Extract the (x, y) coordinate from the center of the cell holding the provided text.  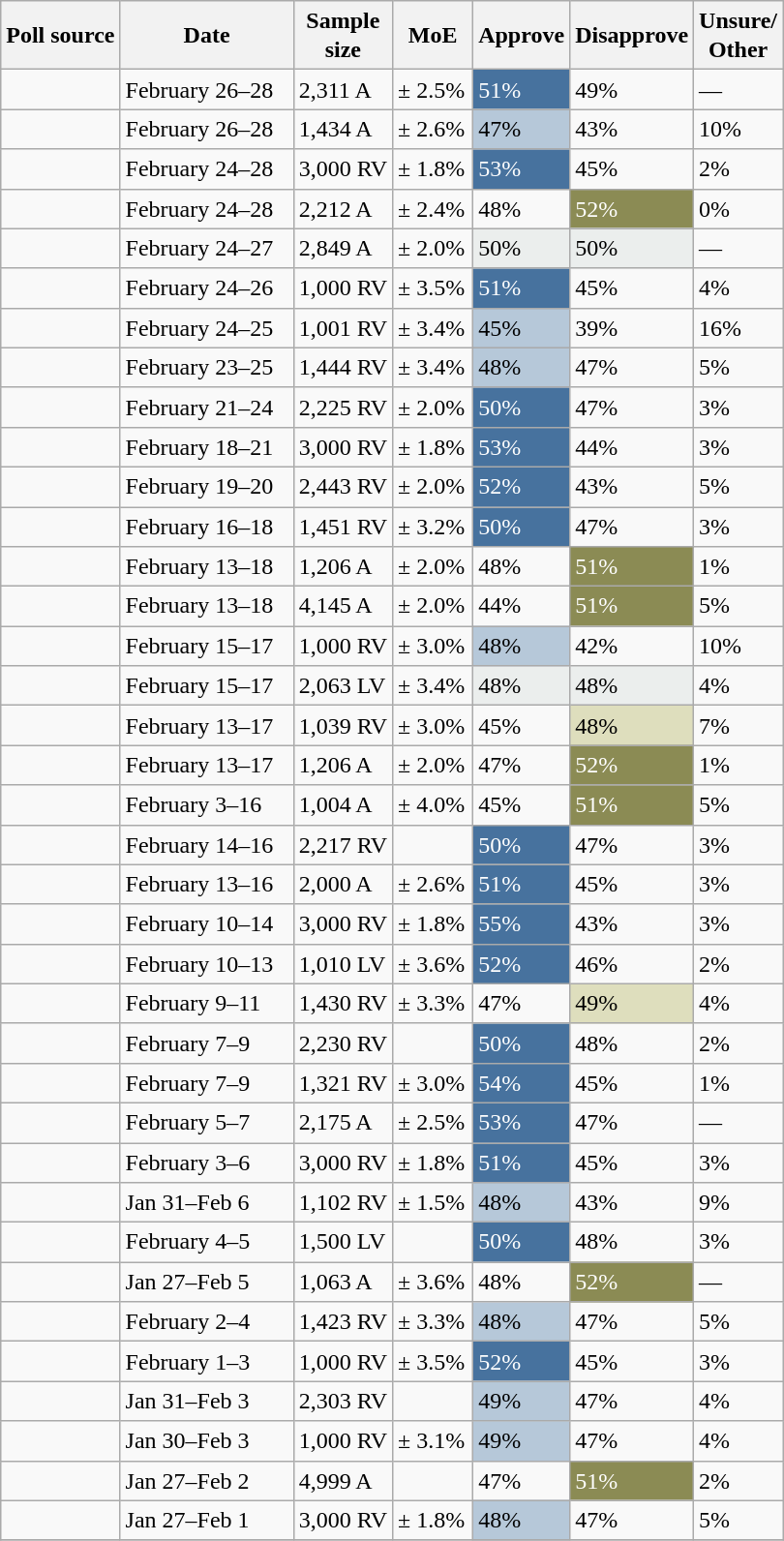
February 3–6 (207, 1162)
1,102 RV (343, 1202)
46% (632, 964)
16% (739, 327)
February 24–27 (207, 248)
2,303 RV (343, 1402)
1,444 RV (343, 368)
Date (207, 35)
February 23–25 (207, 368)
1,500 LV (343, 1243)
February 1–3 (207, 1361)
± 4.0% (434, 805)
Approve (522, 35)
Disapprove (632, 35)
February 14–16 (207, 844)
1,423 RV (343, 1322)
7% (739, 726)
1,010 LV (343, 964)
Jan 30–Feb 3 (207, 1440)
± 2.4% (434, 209)
± 3.1% (434, 1440)
1,321 RV (343, 1082)
February 21–24 (207, 407)
February 5–7 (207, 1123)
2,212 A (343, 209)
2,063 LV (343, 685)
February 19–20 (207, 486)
February 2–4 (207, 1322)
MoE (434, 35)
February 4–5 (207, 1243)
2,443 RV (343, 486)
1,430 RV (343, 1003)
Jan 31–Feb 3 (207, 1402)
February 10–13 (207, 964)
1,039 RV (343, 726)
2,849 A (343, 248)
February 13–16 (207, 885)
2,217 RV (343, 844)
Poll source (60, 35)
2,230 RV (343, 1043)
February 18–21 (207, 447)
2,175 A (343, 1123)
± 3.2% (434, 527)
February 24–25 (207, 327)
Jan 27–Feb 2 (207, 1481)
February 16–18 (207, 527)
1,434 A (343, 130)
4,999 A (343, 1481)
42% (632, 647)
Jan 27–Feb 1 (207, 1520)
1,451 RV (343, 527)
2,225 RV (343, 407)
39% (632, 327)
54% (522, 1082)
Jan 27–Feb 5 (207, 1282)
± 1.5% (434, 1202)
4,145 A (343, 606)
February 24–26 (207, 288)
2,000 A (343, 885)
February 3–16 (207, 805)
1,001 RV (343, 327)
Unsure/Other (739, 35)
Samplesize (343, 35)
2,311 A (343, 89)
1,063 A (343, 1282)
55% (522, 923)
0% (739, 209)
Jan 31–Feb 6 (207, 1202)
1,004 A (343, 805)
February 9–11 (207, 1003)
February 10–14 (207, 923)
9% (739, 1202)
